Return the [x, y] coordinate for the center point of the cell that contains the specified text.  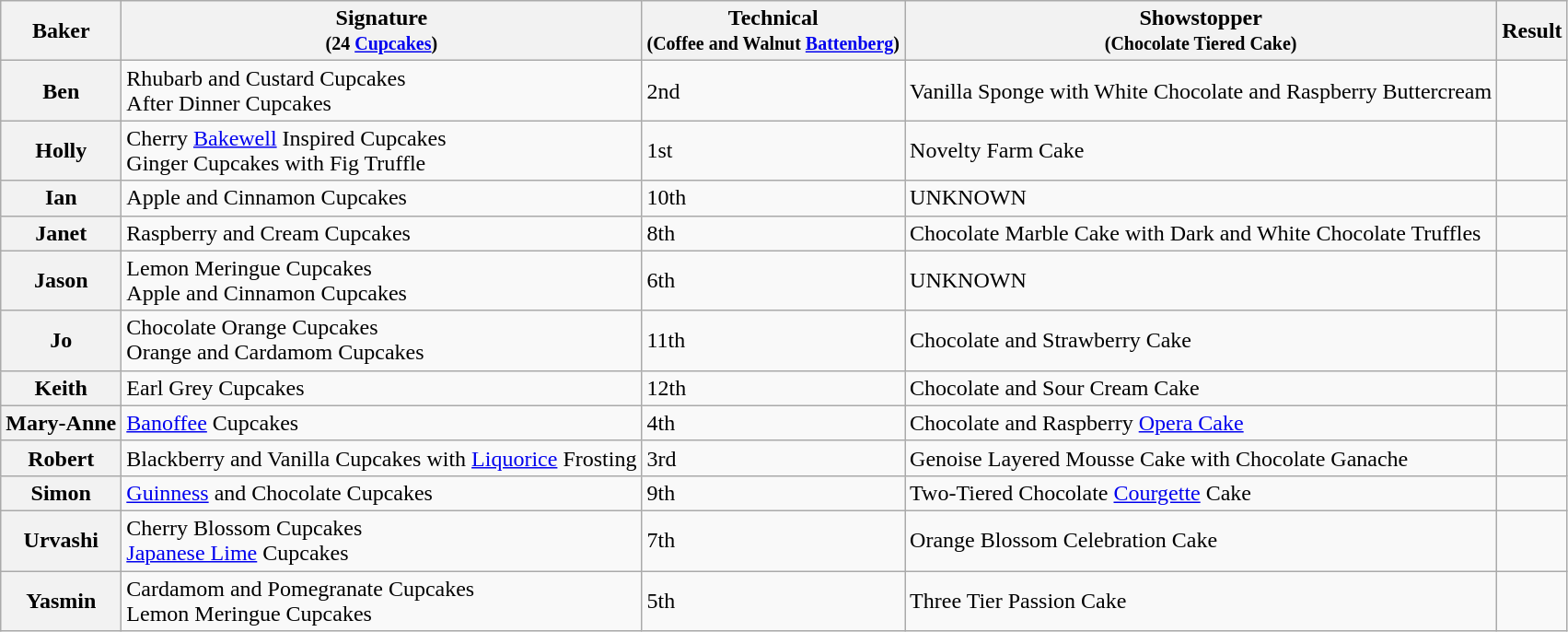
Jo [61, 341]
Orange Blossom Celebration Cake [1201, 540]
Novelty Farm Cake [1201, 151]
2nd [773, 90]
Technical(Coffee and Walnut Battenberg) [773, 31]
Holly [61, 151]
Genoise Layered Mousse Cake with Chocolate Ganache [1201, 458]
Vanilla Sponge with White Chocolate and Raspberry Buttercream [1201, 90]
Robert [61, 458]
Earl Grey Cupcakes [381, 388]
Apple and Cinnamon Cupcakes [381, 198]
Simon [61, 493]
9th [773, 493]
Two-Tiered Chocolate Courgette Cake [1201, 493]
8th [773, 233]
12th [773, 388]
11th [773, 341]
Yasmin [61, 601]
10th [773, 198]
7th [773, 540]
Rhubarb and Custard CupcakesAfter Dinner Cupcakes [381, 90]
Banoffee Cupcakes [381, 423]
Lemon Meringue CupcakesApple and Cinnamon Cupcakes [381, 280]
1st [773, 151]
Chocolate and Sour Cream Cake [1201, 388]
Cardamom and Pomegranate CupcakesLemon Meringue Cupcakes [381, 601]
Raspberry and Cream Cupcakes [381, 233]
Chocolate Orange CupcakesOrange and Cardamom Cupcakes [381, 341]
Result [1532, 31]
Cherry Blossom CupcakesJapanese Lime Cupcakes [381, 540]
6th [773, 280]
4th [773, 423]
5th [773, 601]
Urvashi [61, 540]
Showstopper(Chocolate Tiered Cake) [1201, 31]
Jason [61, 280]
Cherry Bakewell Inspired CupcakesGinger Cupcakes with Fig Truffle [381, 151]
Three Tier Passion Cake [1201, 601]
Baker [61, 31]
Keith [61, 388]
3rd [773, 458]
Chocolate and Raspberry Opera Cake [1201, 423]
Blackberry and Vanilla Cupcakes with Liquorice Frosting [381, 458]
Signature(24 Cupcakes) [381, 31]
Chocolate Marble Cake with Dark and White Chocolate Truffles [1201, 233]
Guinness and Chocolate Cupcakes [381, 493]
Mary-Anne [61, 423]
Janet [61, 233]
Chocolate and Strawberry Cake [1201, 341]
Ben [61, 90]
Ian [61, 198]
